Identify which cell holds the provided text, then report its [X, Y] central coordinate. 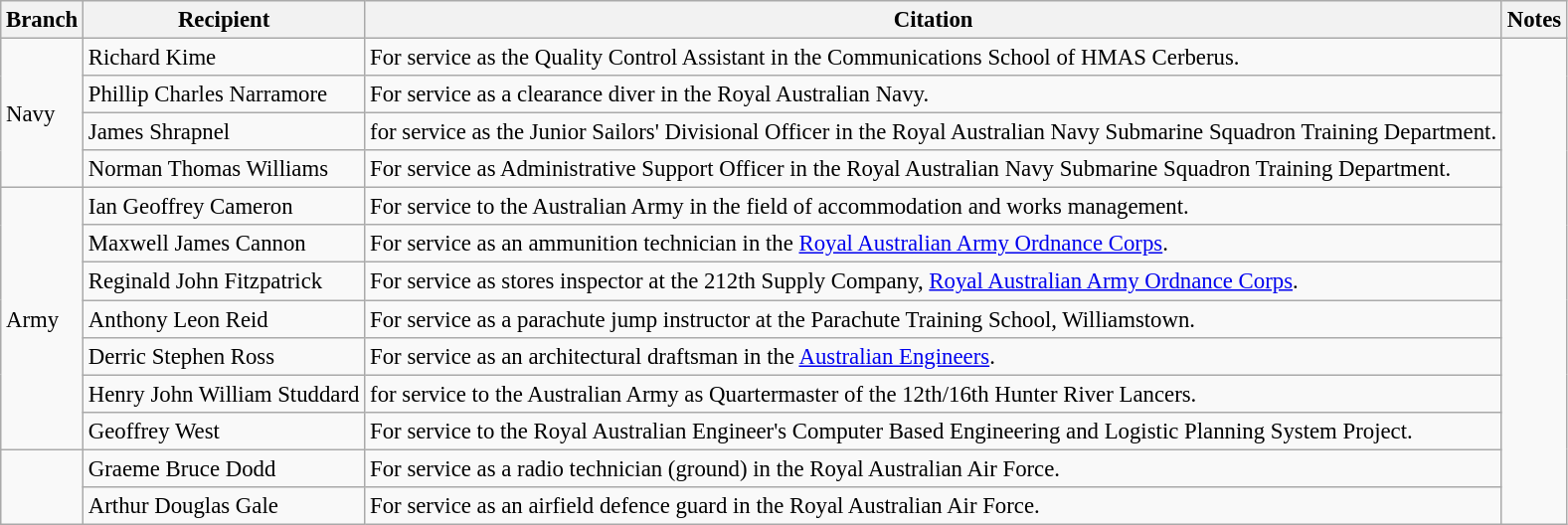
For service as a clearance diver in the Royal Australian Navy. [934, 94]
Reginald John Fitzpatrick [225, 281]
For service as Administrative Support Officer in the Royal Australian Navy Submarine Squadron Training Department. [934, 169]
For service as a parachute jump instructor at the Parachute Training School, Williamstown. [934, 319]
For service as stores inspector at the 212th Supply Company, Royal Australian Army Ordnance Corps. [934, 281]
Branch [42, 20]
Notes [1533, 20]
For service as an architectural draftsman in the Australian Engineers. [934, 356]
for service to the Australian Army as Quartermaster of the 12th/16th Hunter River Lancers. [934, 394]
Richard Kime [225, 58]
for service as the Junior Sailors' Divisional Officer in the Royal Australian Navy Submarine Squadron Training Department. [934, 132]
Norman Thomas Williams [225, 169]
Ian Geoffrey Cameron [225, 207]
For service as an ammunition technician in the Royal Australian Army Ordnance Corps. [934, 244]
James Shrapnel [225, 132]
Geoffrey West [225, 431]
For service as a radio technician (ground) in the Royal Australian Air Force. [934, 468]
For service to the Royal Australian Engineer's Computer Based Engineering and Logistic Planning System Project. [934, 431]
Navy [42, 113]
Recipient [225, 20]
Arthur Douglas Gale [225, 506]
Army [42, 318]
Henry John William Studdard [225, 394]
Phillip Charles Narramore [225, 94]
Maxwell James Cannon [225, 244]
Graeme Bruce Dodd [225, 468]
Citation [934, 20]
For service as the Quality Control Assistant in the Communications School of HMAS Cerberus. [934, 58]
Anthony Leon Reid [225, 319]
Derric Stephen Ross [225, 356]
For service as an airfield defence guard in the Royal Australian Air Force. [934, 506]
For service to the Australian Army in the field of accommodation and works management. [934, 207]
